Output the (X, Y) coordinate of the center of the cell containing the given text.  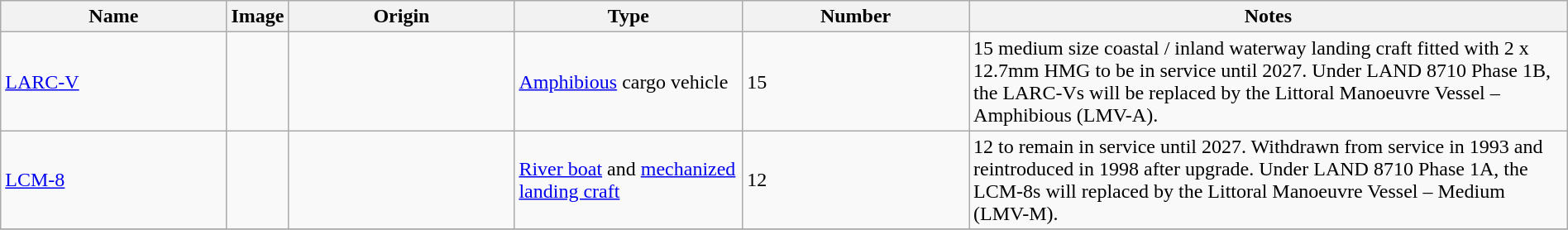
Origin (402, 17)
LARC-V (114, 81)
Name (114, 17)
15 (856, 81)
12 (856, 180)
Number (856, 17)
River boat and mechanized landing craft (629, 180)
Type (629, 17)
LCM-8 (114, 180)
Amphibious cargo vehicle (629, 81)
Image (258, 17)
Notes (1269, 17)
